Extract the [x, y] coordinate from the center of the cell holding the provided text.  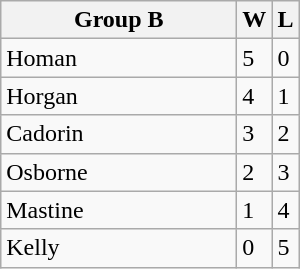
Kelly [119, 248]
Cadorin [119, 134]
Homan [119, 58]
Osborne [119, 172]
Group B [119, 20]
W [254, 20]
Mastine [119, 210]
Horgan [119, 96]
L [286, 20]
